Detect which cell encompasses the target text, then output its (X, Y) center coordinate. 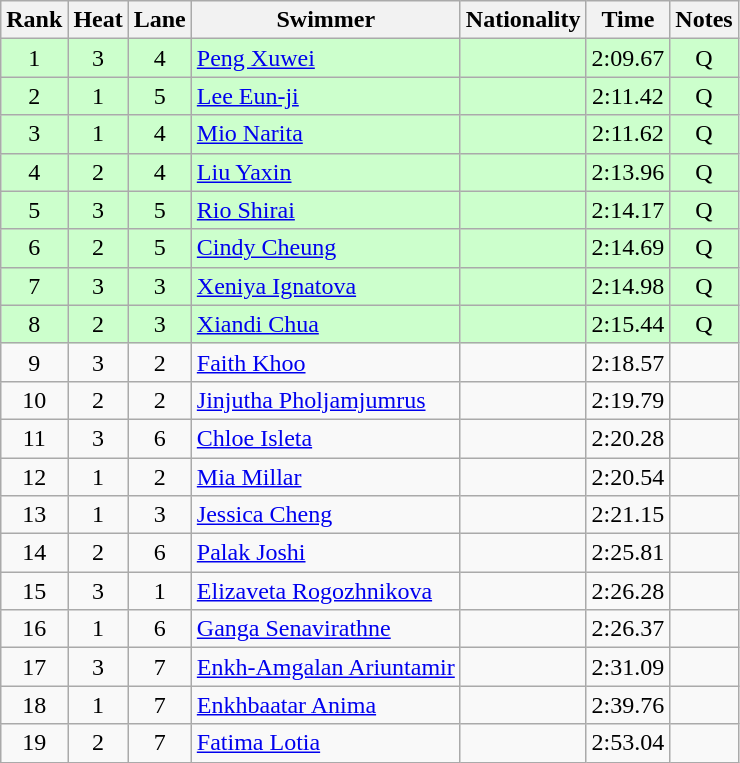
8 (34, 324)
15 (34, 591)
2:20.28 (628, 438)
2:14.98 (628, 286)
19 (34, 743)
Palak Joshi (326, 553)
Faith Khoo (326, 362)
Rio Shirai (326, 210)
Time (628, 20)
Notes (704, 20)
2:39.76 (628, 705)
10 (34, 400)
2:31.09 (628, 667)
Jessica Cheng (326, 515)
2:18.57 (628, 362)
2:09.67 (628, 58)
Fatima Lotia (326, 743)
Heat (98, 20)
Swimmer (326, 20)
2:15.44 (628, 324)
18 (34, 705)
2:53.04 (628, 743)
14 (34, 553)
13 (34, 515)
Liu Yaxin (326, 172)
Lee Eun-ji (326, 96)
9 (34, 362)
2:14.69 (628, 248)
2:13.96 (628, 172)
2:25.81 (628, 553)
2:14.17 (628, 210)
Chloe Isleta (326, 438)
Elizaveta Rogozhnikova (326, 591)
2:20.54 (628, 477)
12 (34, 477)
Xiandi Chua (326, 324)
Lane (160, 20)
2:26.37 (628, 629)
Xeniya Ignatova (326, 286)
16 (34, 629)
Ganga Senavirathne (326, 629)
Enkh-Amgalan Ariuntamir (326, 667)
11 (34, 438)
2:11.42 (628, 96)
Jinjutha Pholjamjumrus (326, 400)
Mio Narita (326, 134)
Enkhbaatar Anima (326, 705)
2:26.28 (628, 591)
Rank (34, 20)
Nationality (523, 20)
Cindy Cheung (326, 248)
2:21.15 (628, 515)
Peng Xuwei (326, 58)
2:19.79 (628, 400)
17 (34, 667)
2:11.62 (628, 134)
Mia Millar (326, 477)
